Output the [X, Y] coordinate of the center of the cell containing the given text.  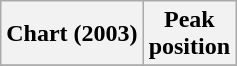
Peakposition [189, 34]
Chart (2003) [72, 34]
